Locate the cell with the specified text and output its [X, Y] center coordinate. 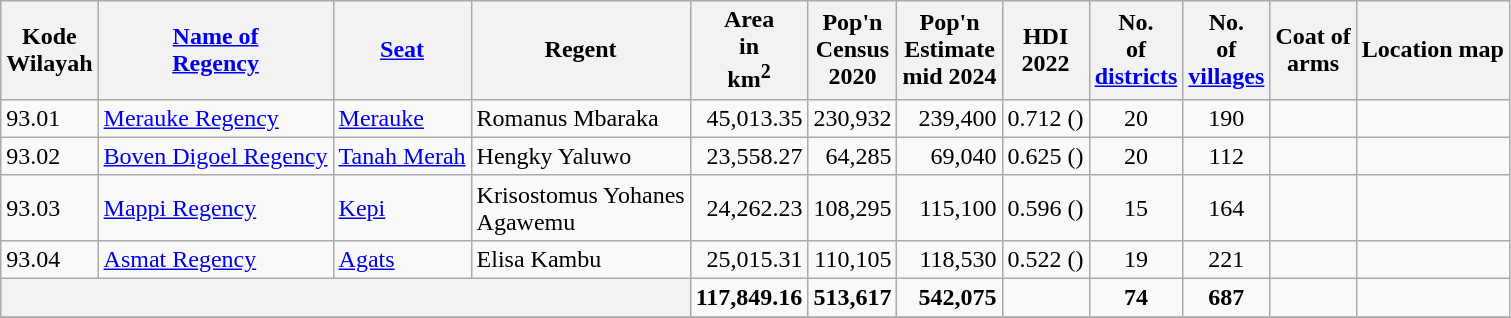
Merauke [402, 118]
513,617 [852, 298]
Merauke Regency [216, 118]
64,285 [852, 156]
190 [1226, 118]
Boven Digoel Regency [216, 156]
118,530 [950, 259]
45,013.35 [749, 118]
Mappi Regency [216, 208]
0.522 () [1046, 259]
Regent [580, 50]
Elisa Kambu [580, 259]
230,932 [852, 118]
69,040 [950, 156]
Asmat Regency [216, 259]
221 [1226, 259]
74 [1136, 298]
Location map [1432, 50]
Area inkm2 [749, 50]
0.712 () [1046, 118]
93.01 [50, 118]
0.596 () [1046, 208]
108,295 [852, 208]
15 [1136, 208]
Pop'n Census 2020 [852, 50]
24,262.23 [749, 208]
Kepi [402, 208]
No. ofdistricts [1136, 50]
Romanus Mbaraka [580, 118]
25,015.31 [749, 259]
112 [1226, 156]
No. ofvillages [1226, 50]
Name ofRegency [216, 50]
Coat of arms [1313, 50]
164 [1226, 208]
19 [1136, 259]
110,105 [852, 259]
Seat [402, 50]
542,075 [950, 298]
0.625 () [1046, 156]
93.03 [50, 208]
Agats [402, 259]
Krisostomus Yohanes Agawemu [580, 208]
KodeWilayah [50, 50]
Pop'n Estimate mid 2024 [950, 50]
HDI2022 [1046, 50]
Tanah Merah [402, 156]
93.02 [50, 156]
115,100 [950, 208]
687 [1226, 298]
117,849.16 [749, 298]
93.04 [50, 259]
239,400 [950, 118]
Hengky Yaluwo [580, 156]
23,558.27 [749, 156]
